Scan for the cell matching the given text and deliver its [X, Y] coordinate at center. 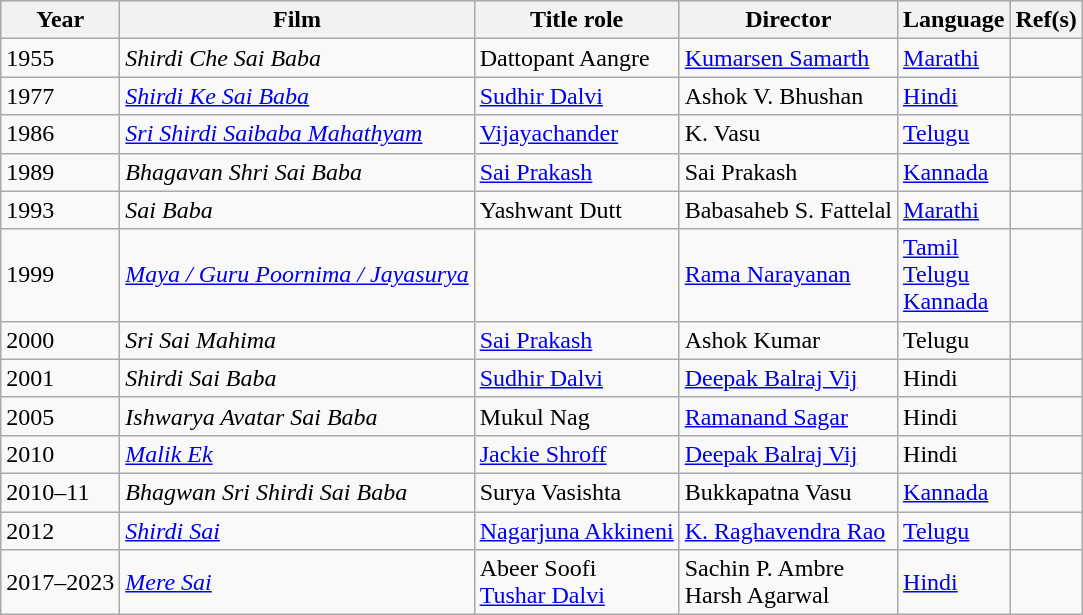
Maya / Guru Poornima / Jayasurya [297, 275]
1989 [60, 172]
Shirdi Ke Sai Baba [297, 96]
Rama Narayanan [788, 275]
1986 [60, 134]
Bhagwan Sri Shirdi Sai Baba [297, 492]
Shirdi Che Sai Baba [297, 58]
Ishwarya Avatar Sai Baba [297, 416]
Babasaheb S. Fattelal [788, 210]
Shirdi Sai Baba [297, 378]
Malik Ek [297, 454]
Sri Shirdi Saibaba Mahathyam [297, 134]
Sai Baba [297, 210]
K. Vasu [788, 134]
1999 [60, 275]
Abeer SoofiTushar Dalvi [576, 582]
Title role [576, 20]
Director [788, 20]
Ashok Kumar [788, 340]
2000 [60, 340]
Dattopant Aangre [576, 58]
Vijayachander [576, 134]
Nagarjuna Akkineni [576, 531]
Year [60, 20]
Ref(s) [1046, 20]
Surya Vasishta [576, 492]
Bukkapatna Vasu [788, 492]
1993 [60, 210]
Language [954, 20]
K. Raghavendra Rao [788, 531]
2012 [60, 531]
1977 [60, 96]
Yashwant Dutt [576, 210]
Kumarsen Samarth [788, 58]
Mukul Nag [576, 416]
2001 [60, 378]
2010–11 [60, 492]
Film [297, 20]
2010 [60, 454]
1955 [60, 58]
Mere Sai [297, 582]
Bhagavan Shri Sai Baba [297, 172]
Sachin P. Ambre Harsh Agarwal [788, 582]
Ashok V. Bhushan [788, 96]
2005 [60, 416]
2017–2023 [60, 582]
Sri Sai Mahima [297, 340]
Jackie Shroff [576, 454]
Ramanand Sagar [788, 416]
Tamil Telugu Kannada [954, 275]
Shirdi Sai [297, 531]
